Find where the given text appears and provide that cell's center as [x, y] coordinate. 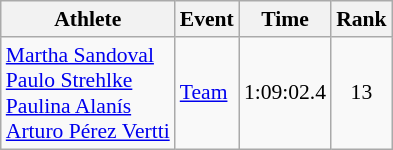
Athlete [88, 19]
Rank [362, 19]
Time [285, 19]
Team [207, 93]
Martha SandovalPaulo StrehlkePaulina AlanísArturo Pérez Vertti [88, 93]
1:09:02.4 [285, 93]
13 [362, 93]
Event [207, 19]
